Scan for the cell matching the given text and deliver its [X, Y] coordinate at center. 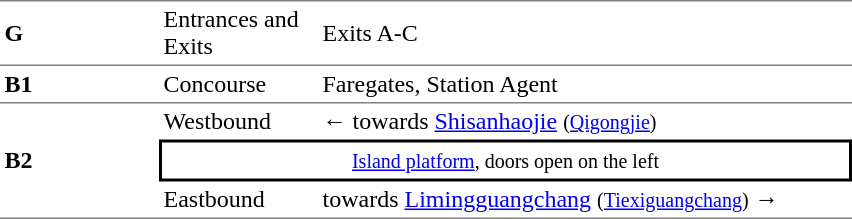
Faregates, Station Agent [585, 85]
Entrances and Exits [238, 33]
B1 [80, 85]
Exits A-C [585, 33]
Westbound [238, 122]
G [80, 33]
← towards Shisanhaojie (Qigongjie) [585, 122]
Concourse [238, 85]
Island platform, doors open on the left [506, 161]
